Provide the (X, Y) coordinate of the cell's center where the given text is located.  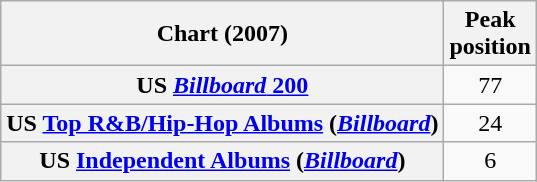
Chart (2007) (222, 34)
77 (490, 85)
US Billboard 200 (222, 85)
US Top R&B/Hip-Hop Albums (Billboard) (222, 123)
6 (490, 161)
Peakposition (490, 34)
US Independent Albums (Billboard) (222, 161)
24 (490, 123)
